Provide the [x, y] coordinate of the cell's center where the given text is located.  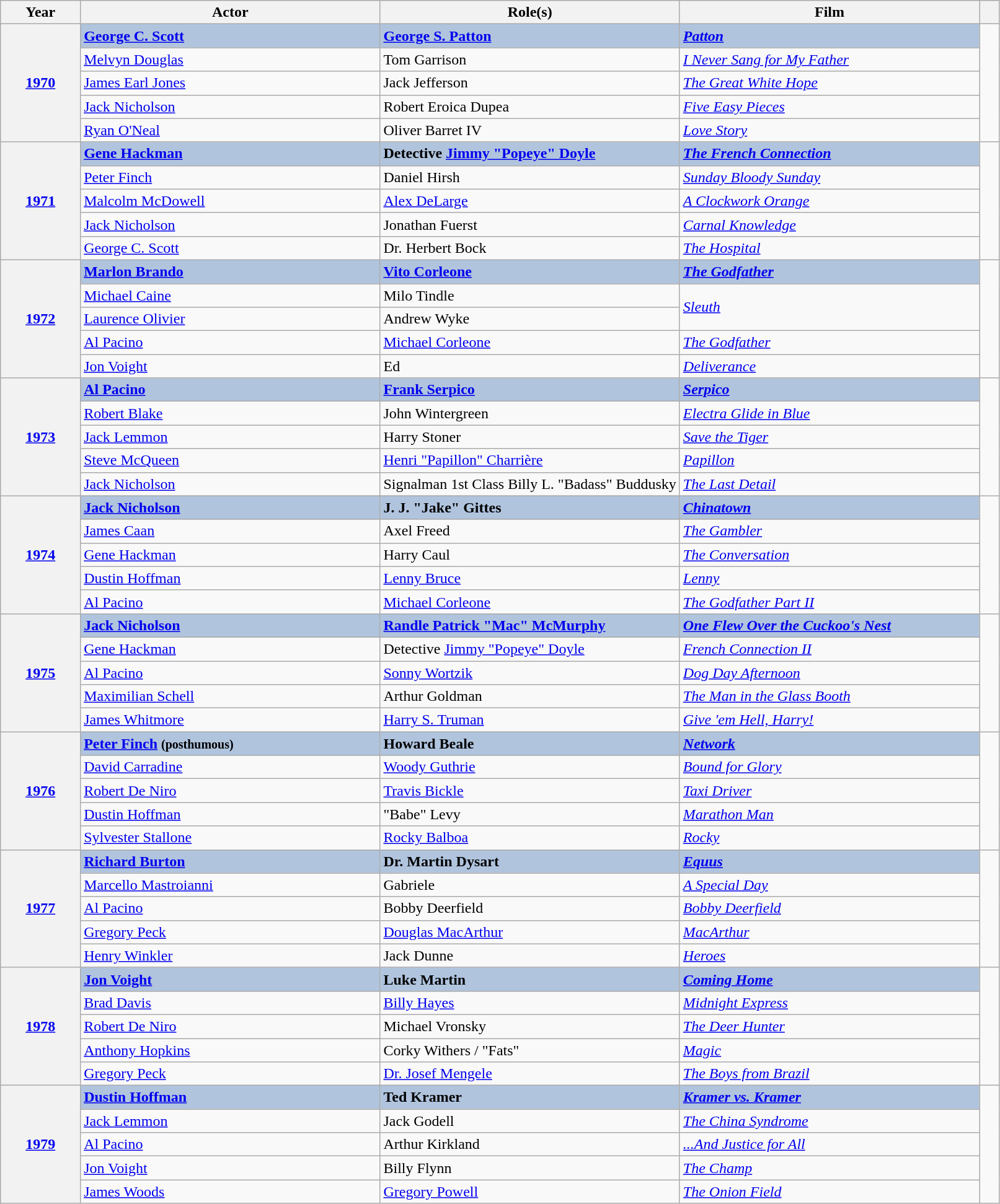
Sylvester Stallone [231, 838]
...And Justice for All [830, 1145]
Marlon Brando [231, 271]
Maximilian Schell [231, 696]
French Connection II [830, 649]
Lenny Bruce [529, 578]
Axel Freed [529, 531]
Randle Patrick "Mac" McMurphy [529, 625]
James Earl Jones [231, 83]
Dr. Martin Dysart [529, 861]
George S. Patton [529, 36]
1973 [41, 437]
Sonny Wortzik [529, 672]
Woody Guthrie [529, 767]
Carnal Knowledge [830, 224]
Laurence Olivier [231, 319]
Magic [830, 1050]
The Godfather Part II [830, 602]
The Deer Hunter [830, 1026]
Peter Finch [231, 177]
Alex DeLarge [529, 201]
Andrew Wyke [529, 319]
Role(s) [529, 12]
Film [830, 12]
The French Connection [830, 154]
James Whitmore [231, 720]
Jack Jefferson [529, 83]
Michael Vronsky [529, 1026]
1970 [41, 83]
Equus [830, 861]
Richard Burton [231, 861]
Marathon Man [830, 814]
1974 [41, 555]
I Never Sang for My Father [830, 59]
Papillon [830, 460]
Year [41, 12]
J. J. "Jake" Gittes [529, 508]
Peter Finch (posthumous) [231, 744]
Gabriele [529, 885]
James Woods [231, 1192]
Taxi Driver [830, 791]
Signalman 1st Class Billy L. "Badass" Buddusky [529, 484]
Give 'em Hell, Harry! [830, 720]
Marcello Mastroianni [231, 885]
1972 [41, 319]
Jack Godell [529, 1121]
1978 [41, 1026]
Oliver Barret IV [529, 130]
Billy Flynn [529, 1168]
Electra Glide in Blue [830, 413]
Coming Home [830, 979]
Arthur Kirkland [529, 1145]
1979 [41, 1145]
Arthur Goldman [529, 696]
Serpico [830, 390]
The Champ [830, 1168]
Patton [830, 36]
Chinatown [830, 508]
The Man in the Glass Booth [830, 696]
John Wintergreen [529, 413]
The Boys from Brazil [830, 1074]
Harry Stoner [529, 437]
James Caan [231, 531]
Michael Caine [231, 296]
Vito Corleone [529, 271]
Tom Garrison [529, 59]
The Gambler [830, 531]
Henri "Papillon" Charrière [529, 460]
The Conversation [830, 555]
Dog Day Afternoon [830, 672]
Deliverance [830, 366]
Midnight Express [830, 1003]
Harry Caul [529, 555]
The China Syndrome [830, 1121]
Corky Withers / "Fats" [529, 1050]
Sunday Bloody Sunday [830, 177]
Howard Beale [529, 744]
Steve McQueen [231, 460]
A Clockwork Orange [830, 201]
Five Easy Pieces [830, 107]
Dr. Herbert Bock [529, 248]
Heroes [830, 956]
Luke Martin [529, 979]
Anthony Hopkins [231, 1050]
Daniel Hirsh [529, 177]
Kramer vs. Kramer [830, 1097]
Dr. Josef Mengele [529, 1074]
Melvyn Douglas [231, 59]
Save the Tiger [830, 437]
Billy Hayes [529, 1003]
1977 [41, 908]
One Flew Over the Cuckoo's Nest [830, 625]
Rocky [830, 838]
Ryan O'Neal [231, 130]
Lenny [830, 578]
Douglas MacArthur [529, 932]
David Carradine [231, 767]
Sleuth [830, 307]
Brad Davis [231, 1003]
Robert Blake [231, 413]
Henry Winkler [231, 956]
Network [830, 744]
Robert Eroica Dupea [529, 107]
Jack Dunne [529, 956]
The Onion Field [830, 1192]
The Last Detail [830, 484]
Malcolm McDowell [231, 201]
The Hospital [830, 248]
The Great White Hope [830, 83]
1971 [41, 201]
Travis Bickle [529, 791]
Bound for Glory [830, 767]
A Special Day [830, 885]
"Babe" Levy [529, 814]
Rocky Balboa [529, 838]
1975 [41, 672]
Ted Kramer [529, 1097]
Milo Tindle [529, 296]
1976 [41, 791]
Ed [529, 366]
Frank Serpico [529, 390]
Actor [231, 12]
Love Story [830, 130]
Harry S. Truman [529, 720]
MacArthur [830, 932]
Jonathan Fuerst [529, 224]
Gregory Powell [529, 1192]
